Pinpoint the cell where the given text exists, returning its (x, y) midpoint coordinate. 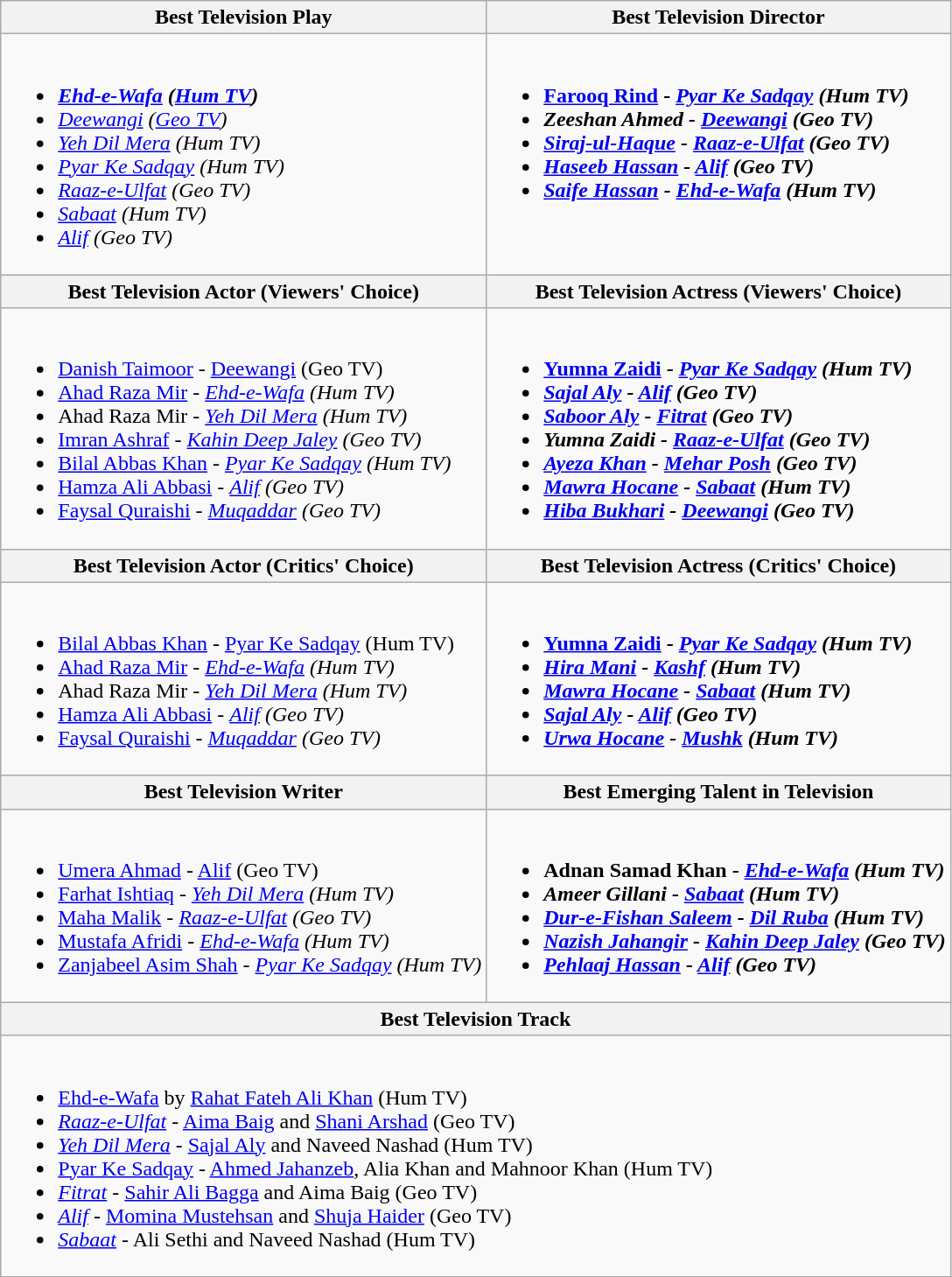
Best Television Track (476, 1019)
Best Emerging Talent in Television (718, 792)
Ehd-e-Wafa (Hum TV)Deewangi (Geo TV)Yeh Dil Mera (Hum TV)Pyar Ke Sadqay (Hum TV)Raaz-e-Ulfat (Geo TV)Sabaat (Hum TV)Alif (Geo TV) (243, 154)
Best Television Director (718, 18)
Best Television Actress (Viewers' Choice) (718, 291)
Best Television Play (243, 18)
Best Television Actor (Viewers' Choice) (243, 291)
Best Television Actor (Critics' Choice) (243, 565)
Yumna Zaidi - Pyar Ke Sadqay (Hum TV) Hira Mani - Kashf (Hum TV)Mawra Hocane - Sabaat (Hum TV)Sajal Aly - Alif (Geo TV)Urwa Hocane - Mushk (Hum TV) (718, 679)
Best Television Writer (243, 792)
Best Television Actress (Critics' Choice) (718, 565)
